Output the (X, Y) coordinate of the center of the cell containing the given text.  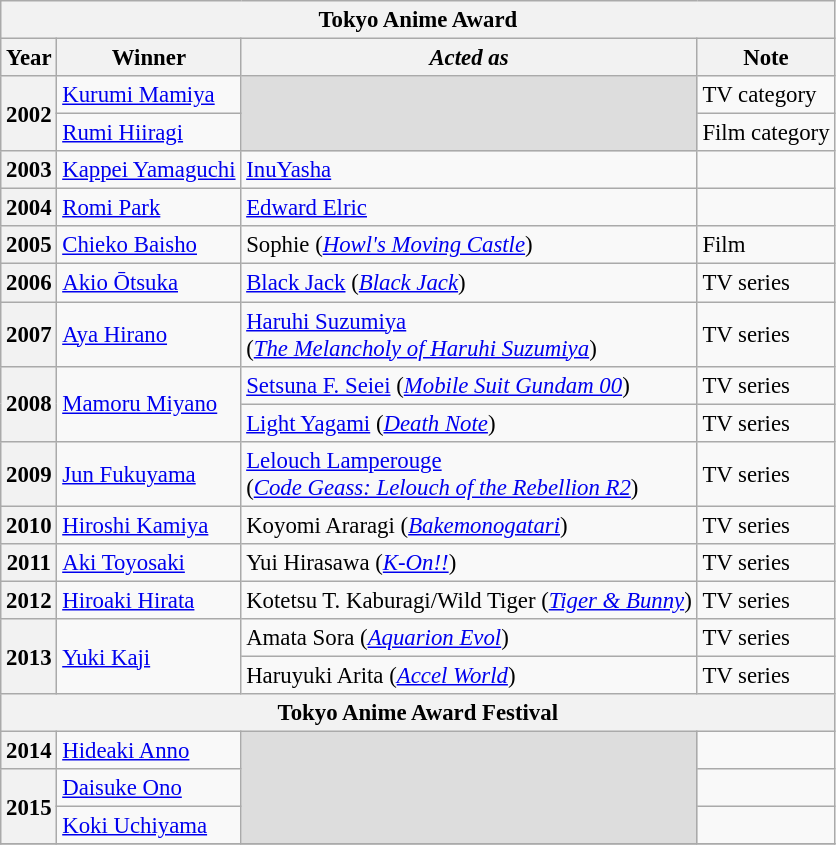
Chieko Baisho (149, 245)
Mamoru Miyano (149, 404)
Light Yagami (Death Note) (469, 423)
Acted as (469, 58)
Year (29, 58)
Koyomi Araragi (Bakemonogatari) (469, 525)
Kurumi Mamiya (149, 95)
Winner (149, 58)
Hideaki Anno (149, 751)
Akio Ōtsuka (149, 283)
Tokyo Anime Award Festival (418, 713)
Amata Sora (Aquarion Evol) (469, 638)
InuYasha (469, 170)
2014 (29, 751)
2002 (29, 114)
Lelouch Lamperouge(Code Geass: Lelouch of the Rebellion R2) (469, 474)
Film category (766, 133)
2009 (29, 474)
2006 (29, 283)
Haruyuki Arita (Accel World) (469, 675)
Koki Uchiyama (149, 826)
Yui Hirasawa (K-On!!) (469, 563)
Jun Fukuyama (149, 474)
2005 (29, 245)
2008 (29, 404)
2007 (29, 334)
Aya Hirano (149, 334)
2011 (29, 563)
2015 (29, 806)
Kotetsu T. Kaburagi/Wild Tiger (Tiger & Bunny) (469, 600)
Note (766, 58)
Aki Toyosaki (149, 563)
Hiroshi Kamiya (149, 525)
2004 (29, 208)
Yuki Kaji (149, 656)
Haruhi Suzumiya(The Melancholy of Haruhi Suzumiya) (469, 334)
Film (766, 245)
TV category (766, 95)
Setsuna F. Seiei (Mobile Suit Gundam 00) (469, 385)
2010 (29, 525)
2012 (29, 600)
Edward Elric (469, 208)
Black Jack (Black Jack) (469, 283)
Kappei Yamaguchi (149, 170)
Romi Park (149, 208)
Daisuke Ono (149, 788)
2003 (29, 170)
Rumi Hiiragi (149, 133)
Sophie (Howl's Moving Castle) (469, 245)
Hiroaki Hirata (149, 600)
2013 (29, 656)
Tokyo Anime Award (418, 20)
